For the text-containing cell, return its midpoint in (x, y) coordinate format. 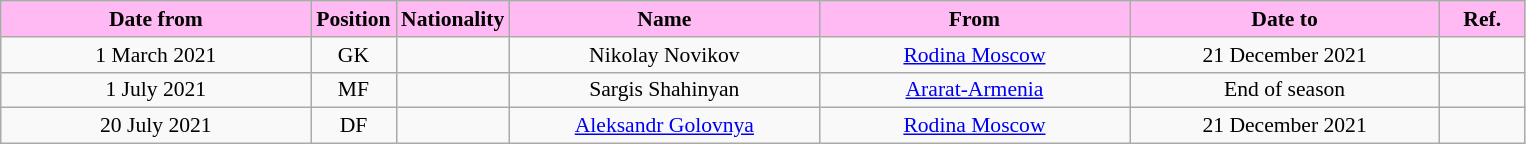
20 July 2021 (156, 126)
DF (354, 126)
Position (354, 19)
Date from (156, 19)
Nikolay Novikov (664, 55)
Aleksandr Golovnya (664, 126)
MF (354, 90)
1 July 2021 (156, 90)
Nationality (452, 19)
Sargis Shahinyan (664, 90)
Ref. (1482, 19)
Name (664, 19)
End of season (1285, 90)
Date to (1285, 19)
From (974, 19)
GK (354, 55)
1 March 2021 (156, 55)
Ararat-Armenia (974, 90)
